Extract the [x, y] coordinate from the center of the cell holding the provided text.  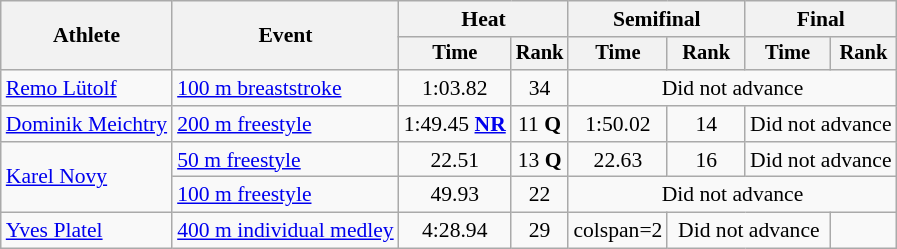
16 [706, 160]
34 [540, 88]
100 m breaststroke [286, 88]
Final [821, 19]
49.93 [455, 195]
Dominik Meichtry [86, 124]
200 m freestyle [286, 124]
Athlete [86, 36]
50 m freestyle [286, 160]
Event [286, 36]
22 [540, 195]
400 m individual medley [286, 231]
4:28.94 [455, 231]
Heat [484, 19]
1:03.82 [455, 88]
Karel Novy [86, 178]
colspan=2 [618, 231]
Yves Platel [86, 231]
22.51 [455, 160]
Semifinal [656, 19]
Remo Lütolf [86, 88]
1:49.45 NR [455, 124]
22.63 [618, 160]
14 [706, 124]
1:50.02 [618, 124]
11 Q [540, 124]
100 m freestyle [286, 195]
29 [540, 231]
13 Q [540, 160]
